Detect which cell encompasses the target text, then output its (X, Y) center coordinate. 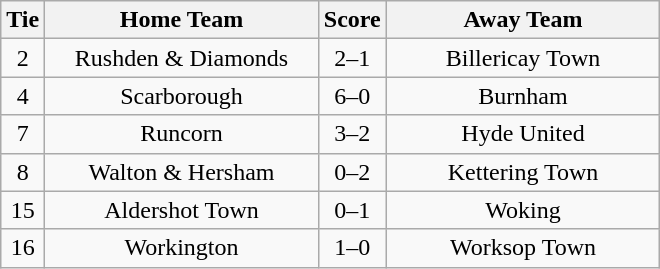
16 (23, 248)
Rushden & Diamonds (182, 58)
15 (23, 210)
0–2 (352, 172)
Scarborough (182, 96)
Worksop Town (523, 248)
Billericay Town (523, 58)
2 (23, 58)
0–1 (352, 210)
Burnham (523, 96)
Home Team (182, 20)
7 (23, 134)
Hyde United (523, 134)
Workington (182, 248)
Runcorn (182, 134)
Walton & Hersham (182, 172)
2–1 (352, 58)
6–0 (352, 96)
1–0 (352, 248)
3–2 (352, 134)
Score (352, 20)
4 (23, 96)
8 (23, 172)
Tie (23, 20)
Aldershot Town (182, 210)
Woking (523, 210)
Away Team (523, 20)
Kettering Town (523, 172)
